Determine the [X, Y] coordinate at the center of the cell enclosing the given text.  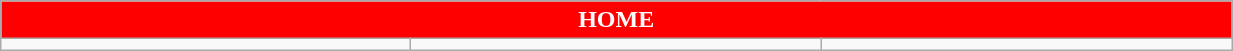
HOME [616, 20]
